From the cell containing the given text, extract its center point as [x, y] coordinate. 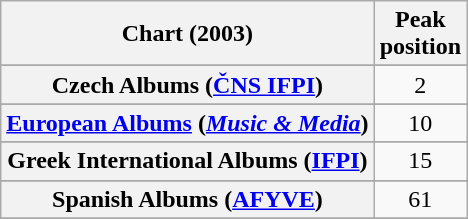
European Albums (Music & Media) [188, 123]
Czech Albums (ČNS IFPI) [188, 85]
Spanish Albums (AFYVE) [188, 199]
10 [420, 123]
Greek International Albums (IFPI) [188, 161]
Peakposition [420, 34]
2 [420, 85]
15 [420, 161]
Chart (2003) [188, 34]
61 [420, 199]
